Identify which cell holds the provided text, then report its [X, Y] central coordinate. 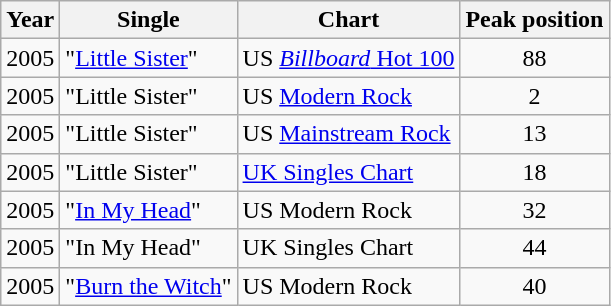
"Burn the Witch" [148, 286]
13 [534, 134]
44 [534, 248]
18 [534, 172]
Year [30, 20]
US Billboard Hot 100 [348, 58]
88 [534, 58]
40 [534, 286]
Single [148, 20]
Peak position [534, 20]
32 [534, 210]
2 [534, 96]
US Mainstream Rock [348, 134]
Chart [348, 20]
